Detect which cell encompasses the target text, then output its (x, y) center coordinate. 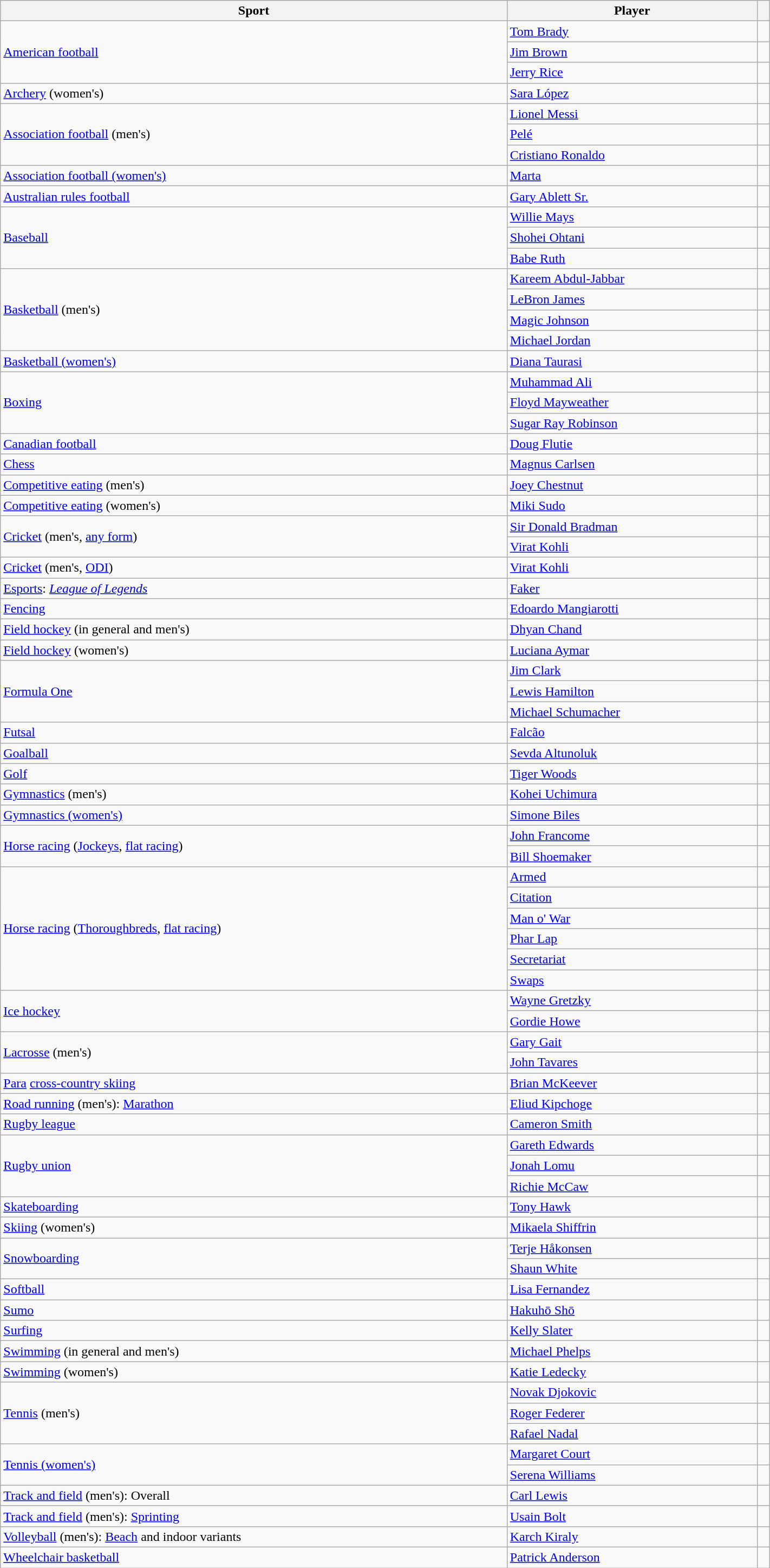
Tom Brady (632, 31)
Gary Ablett Sr. (632, 196)
Kelly Slater (632, 1331)
Usain Bolt (632, 1516)
Horse racing (Thoroughbreds, flat racing) (254, 928)
Marta (632, 176)
Fencing (254, 609)
Sumo (254, 1310)
Swimming (in general and men's) (254, 1351)
Katie Ledecky (632, 1372)
Cricket (men's, ODI) (254, 567)
Basketball (men's) (254, 310)
Para cross-country skiing (254, 1083)
Doug Flutie (632, 444)
Terje Håkonsen (632, 1248)
Lionel Messi (632, 114)
Joey Chestnut (632, 485)
Cristiano Ronaldo (632, 155)
Basketball (women's) (254, 361)
Archery (women's) (254, 93)
Rugby league (254, 1124)
Falcão (632, 733)
Association football (women's) (254, 176)
Horse racing (Jockeys, flat racing) (254, 846)
Shaun White (632, 1269)
Hakuhō Shō (632, 1310)
Sevda Altunoluk (632, 753)
Goalball (254, 753)
Miki Sudo (632, 506)
Floyd Mayweather (632, 403)
Gymnastics (men's) (254, 794)
Jerry Rice (632, 73)
Formula One (254, 691)
Skateboarding (254, 1207)
Field hockey (women's) (254, 650)
Cameron Smith (632, 1124)
Track and field (men's): Overall (254, 1495)
Simone Biles (632, 815)
Eliud Kipchoge (632, 1104)
Tennis (women's) (254, 1465)
Softball (254, 1290)
Phar Lap (632, 939)
Bill Shoemaker (632, 856)
Armed (632, 877)
John Francome (632, 835)
Swimming (women's) (254, 1372)
Competitive eating (women's) (254, 506)
Gordie Howe (632, 1021)
Muhammad Ali (632, 382)
Gareth Edwards (632, 1145)
Surfing (254, 1331)
Jonah Lomu (632, 1165)
Sir Donald Bradman (632, 526)
Dhyan Chand (632, 630)
Edoardo Mangiarotti (632, 609)
Mikaela Shiffrin (632, 1227)
Brian McKeever (632, 1083)
Lacrosse (men's) (254, 1052)
Luciana Aymar (632, 650)
Road running (men's): Marathon (254, 1104)
American football (254, 52)
Australian rules football (254, 196)
LeBron James (632, 300)
Cricket (men's, any form) (254, 536)
Gymnastics (women's) (254, 815)
Canadian football (254, 444)
Jim Brown (632, 52)
Rugby union (254, 1165)
Willie Mays (632, 217)
Lisa Fernandez (632, 1290)
Snowboarding (254, 1258)
Gary Gait (632, 1042)
Boxing (254, 403)
Faker (632, 588)
Volleyball (men's): Beach and indoor variants (254, 1537)
Secretariat (632, 960)
Serena Williams (632, 1475)
Field hockey (in general and men's) (254, 630)
Richie McCaw (632, 1186)
Babe Ruth (632, 258)
Kohei Uchimura (632, 794)
Margaret Court (632, 1454)
Shohei Ohtani (632, 237)
Citation (632, 897)
Esports: League of Legends (254, 588)
Tiger Woods (632, 774)
Rafael Nadal (632, 1434)
Lewis Hamilton (632, 691)
Karch Kiraly (632, 1537)
Swaps (632, 980)
Futsal (254, 733)
Tony Hawk (632, 1207)
Jim Clark (632, 671)
Skiing (women's) (254, 1227)
Tennis (men's) (254, 1413)
Baseball (254, 237)
Roger Federer (632, 1413)
Track and field (men's): Sprinting (254, 1516)
Chess (254, 464)
Golf (254, 774)
Patrick Anderson (632, 1557)
Wheelchair basketball (254, 1557)
Michael Jordan (632, 341)
John Tavares (632, 1062)
Association football (men's) (254, 134)
Sara López (632, 93)
Magic Johnson (632, 320)
Pelé (632, 134)
Michael Schumacher (632, 712)
Ice hockey (254, 1011)
Wayne Gretzky (632, 1001)
Magnus Carlsen (632, 464)
Sport (254, 11)
Novak Djokovic (632, 1392)
Player (632, 11)
Carl Lewis (632, 1495)
Michael Phelps (632, 1351)
Competitive eating (men's) (254, 485)
Man o' War (632, 918)
Sugar Ray Robinson (632, 423)
Diana Taurasi (632, 361)
Kareem Abdul-Jabbar (632, 279)
